From the cell containing the given text, extract its center point as (X, Y) coordinate. 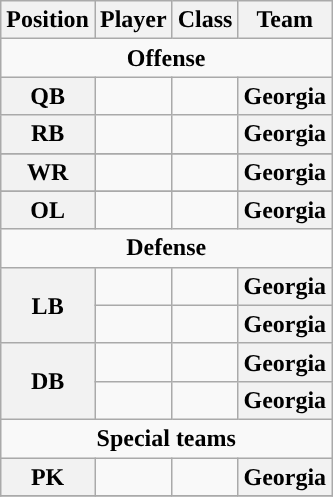
LB (48, 305)
OL (48, 210)
RB (48, 134)
Class (205, 20)
WR (48, 172)
Player (133, 20)
Position (48, 20)
Defense (166, 248)
Special teams (166, 438)
PK (48, 477)
DB (48, 381)
QB (48, 96)
Offense (166, 58)
Team (285, 20)
